Detect which cell encompasses the target text, then output its [x, y] center coordinate. 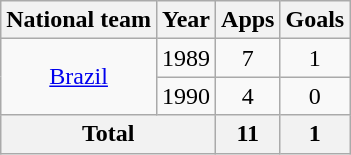
1990 [186, 96]
1989 [186, 58]
National team [79, 20]
Year [186, 20]
11 [248, 134]
0 [315, 96]
7 [248, 58]
Goals [315, 20]
Total [108, 134]
Apps [248, 20]
4 [248, 96]
Brazil [79, 77]
